Determine the [X, Y] coordinate at the center of the cell enclosing the given text.  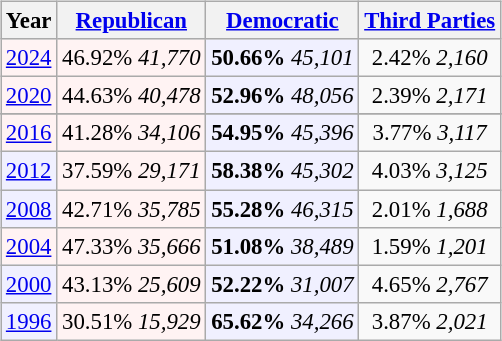
2.42% 2,160 [430, 58]
52.22% 31,007 [282, 284]
1.59% 1,201 [430, 246]
3.87% 2,021 [430, 321]
1996 [29, 321]
2000 [29, 284]
42.71% 35,785 [132, 209]
43.13% 25,609 [132, 284]
4.03% 3,125 [430, 171]
37.59% 29,171 [132, 171]
Third Parties [430, 21]
Republican [132, 21]
52.96% 48,056 [282, 96]
2012 [29, 171]
54.95% 45,396 [282, 133]
3.77% 3,117 [430, 133]
50.66% 45,101 [282, 58]
58.38% 45,302 [282, 171]
2016 [29, 133]
2024 [29, 58]
2.39% 2,171 [430, 96]
2020 [29, 96]
2008 [29, 209]
41.28% 34,106 [132, 133]
47.33% 35,666 [132, 246]
65.62% 34,266 [282, 321]
44.63% 40,478 [132, 96]
4.65% 2,767 [430, 284]
55.28% 46,315 [282, 209]
Democratic [282, 21]
2.01% 1,688 [430, 209]
2004 [29, 246]
51.08% 38,489 [282, 246]
30.51% 15,929 [132, 321]
46.92% 41,770 [132, 58]
Year [29, 21]
